For the text-containing cell, return its midpoint in (x, y) coordinate format. 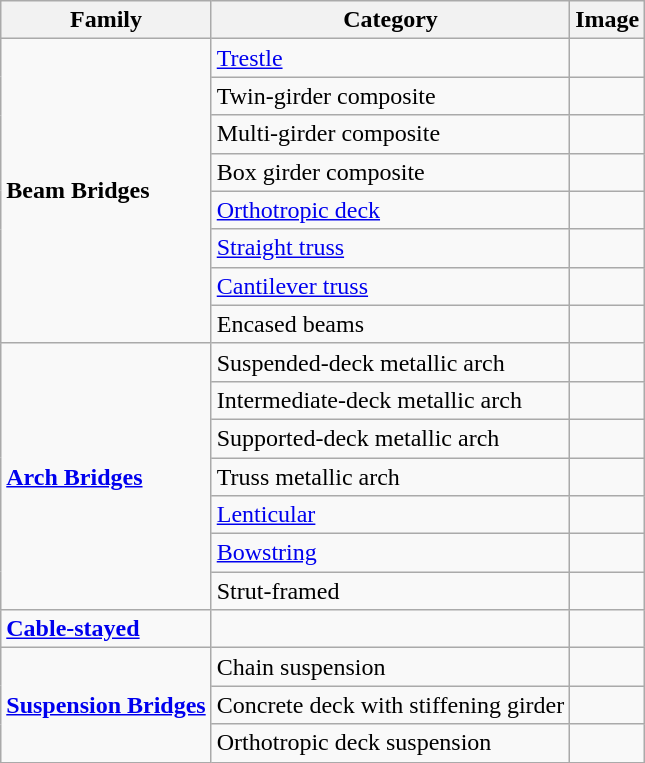
Bowstring (390, 553)
Beam Bridges (106, 191)
Suspension Bridges (106, 705)
Straight truss (390, 248)
Suspended-deck metallic arch (390, 362)
Supported-deck metallic arch (390, 438)
Trestle (390, 58)
Orthotropic deck suspension (390, 743)
Cable-stayed (106, 629)
Family (106, 20)
Image (608, 20)
Category (390, 20)
Orthotropic deck (390, 210)
Arch Bridges (106, 476)
Chain suspension (390, 667)
Truss metallic arch (390, 477)
Intermediate-deck metallic arch (390, 400)
Encased beams (390, 324)
Cantilever truss (390, 286)
Box girder composite (390, 172)
Lenticular (390, 515)
Twin-girder composite (390, 96)
Multi-girder composite (390, 134)
Strut-framed (390, 591)
Concrete deck with stiffening girder (390, 705)
